Capture the cell that displays the provided text and extract its [x, y] central coordinate. 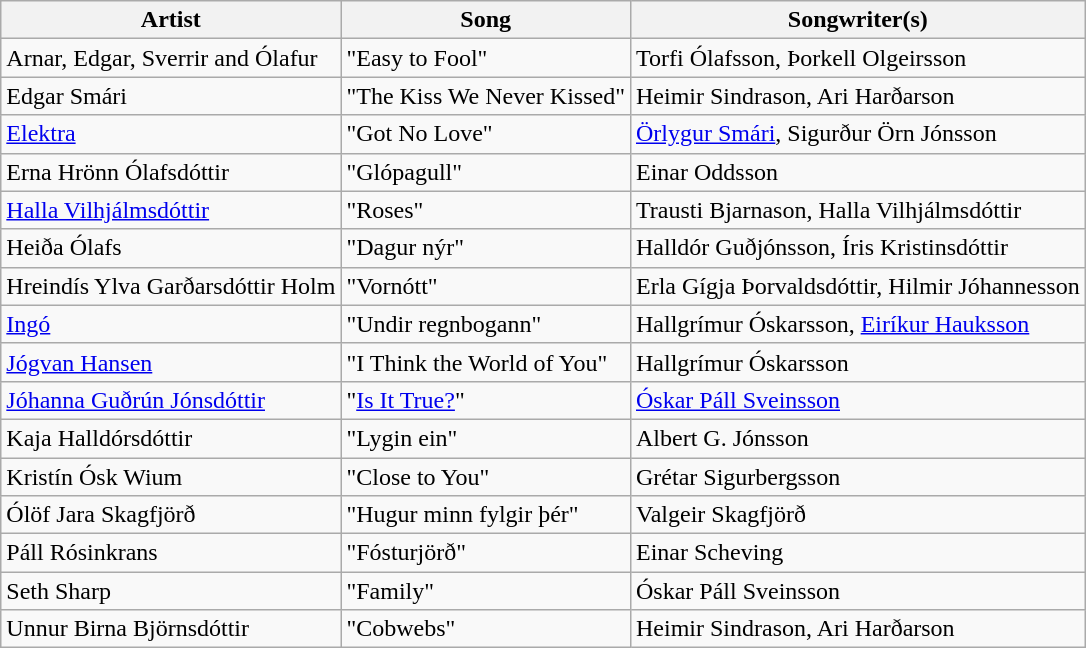
Torfi Ólafsson, Þorkell Olgeirsson [858, 58]
Artist [171, 20]
"Easy to Fool" [486, 58]
Erla Gígja Þorvaldsdóttir, Hilmir Jóhannesson [858, 286]
Song [486, 20]
Einar Oddsson [858, 172]
"The Kiss We Never Kissed" [486, 96]
"Glópagull" [486, 172]
"Roses" [486, 210]
"Fósturjörð" [486, 553]
Albert G. Jónsson [858, 438]
Elektra [171, 134]
"Cobwebs" [486, 629]
Jóhanna Guðrún Jónsdóttir [171, 400]
Örlygur Smári, Sigurður Örn Jónsson [858, 134]
Halla Vilhjálmsdóttir [171, 210]
Halldór Guðjónsson, Íris Kristinsdóttir [858, 248]
Ingó [171, 324]
Ólöf Jara Skagfjörð [171, 515]
Kaja Halldórsdóttir [171, 438]
"I Think the World of You" [486, 362]
Arnar, Edgar, Sverrir and Ólafur [171, 58]
"Is It True?" [486, 400]
Songwriter(s) [858, 20]
Valgeir Skagfjörð [858, 515]
"Undir regnbogann" [486, 324]
Einar Scheving [858, 553]
Kristín Ósk Wium [171, 477]
"Vornótt" [486, 286]
Páll Rósinkrans [171, 553]
Grétar Sigurbergsson [858, 477]
Unnur Birna Björnsdóttir [171, 629]
Jógvan Hansen [171, 362]
Heiða Ólafs [171, 248]
"Dagur nýr" [486, 248]
"Got No Love" [486, 134]
"Family" [486, 591]
"Close to You" [486, 477]
Hreindís Ylva Garðarsdóttir Holm [171, 286]
Hallgrímur Óskarsson, Eiríkur Hauksson [858, 324]
Erna Hrönn Ólafsdóttir [171, 172]
Seth Sharp [171, 591]
Trausti Bjarnason, Halla Vilhjálmsdóttir [858, 210]
Edgar Smári [171, 96]
"Lygin ein" [486, 438]
Hallgrímur Óskarsson [858, 362]
"Hugur minn fylgir þér" [486, 515]
